Detect which cell encompasses the target text, then output its [x, y] center coordinate. 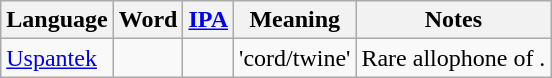
IPA [208, 20]
Notes [454, 20]
Rare allophone of . [454, 58]
Word [148, 20]
Uspantek [57, 58]
'cord/twine' [295, 58]
Meaning [295, 20]
Language [57, 20]
